From the cell containing the given text, extract its center point as (x, y) coordinate. 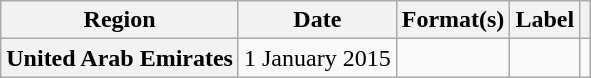
Label (545, 20)
Region (120, 20)
1 January 2015 (317, 58)
Format(s) (453, 20)
Date (317, 20)
United Arab Emirates (120, 58)
